Locate the cell with the specified text and output its [x, y] center coordinate. 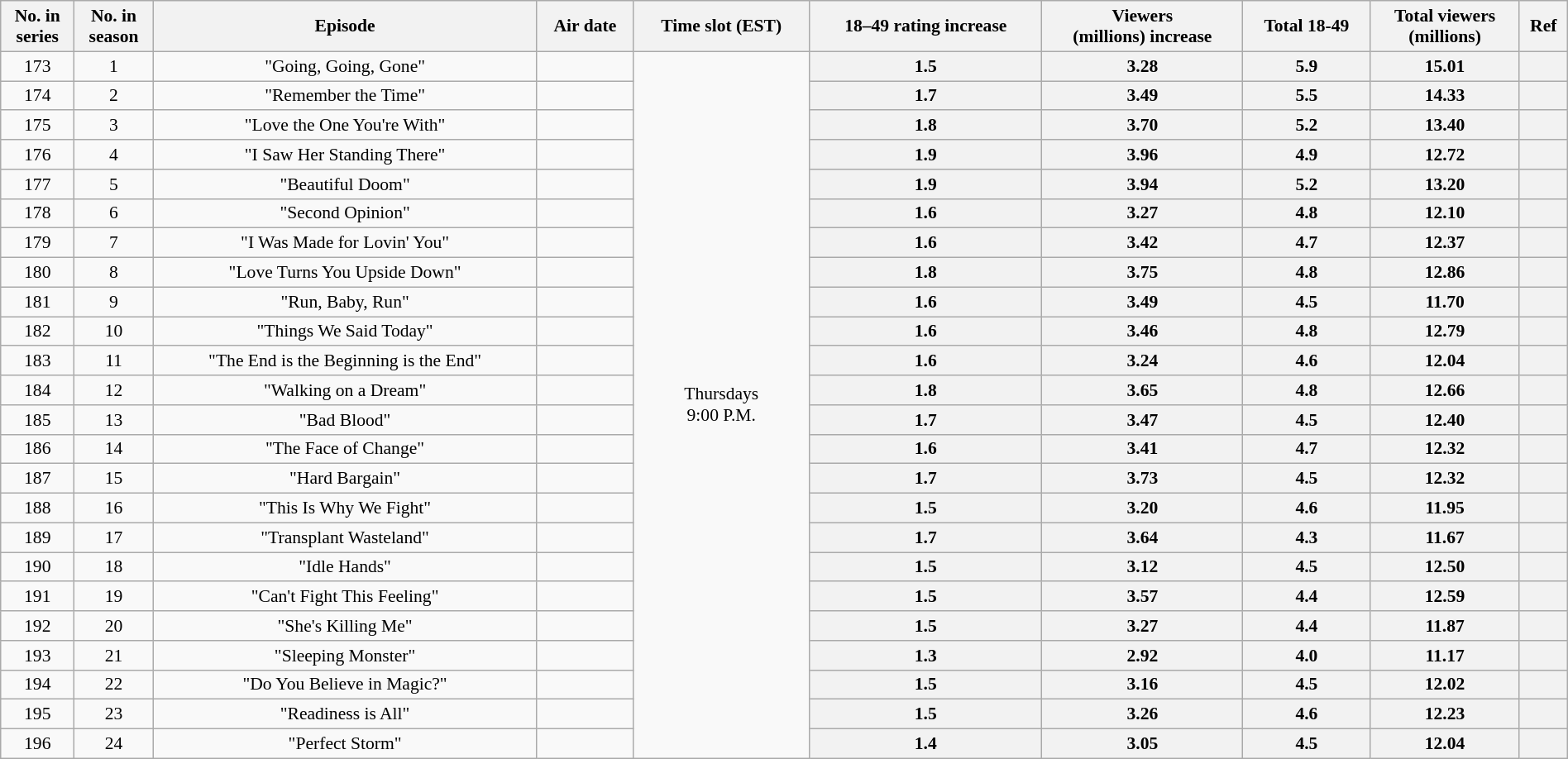
12.50 [1445, 567]
193 [38, 656]
187 [38, 479]
14.33 [1445, 96]
4 [114, 155]
12.66 [1445, 390]
186 [38, 449]
"The End is the Beginning is the End" [345, 361]
"Run, Baby, Run" [345, 302]
3.12 [1143, 567]
"She's Killing Me" [345, 626]
3.64 [1143, 537]
18 [114, 567]
3.26 [1143, 714]
"Readiness is All" [345, 714]
23 [114, 714]
"Remember the Time" [345, 96]
192 [38, 626]
"Bad Blood" [345, 420]
3 [114, 126]
1 [114, 66]
1.3 [926, 656]
12.86 [1445, 273]
12.10 [1445, 213]
3.94 [1143, 184]
16 [114, 508]
3.65 [1143, 390]
Total viewers(millions) [1445, 26]
3.70 [1143, 126]
184 [38, 390]
2 [114, 96]
15.01 [1445, 66]
11.87 [1445, 626]
"This Is Why We Fight" [345, 508]
12.37 [1445, 243]
13.20 [1445, 184]
185 [38, 420]
13 [114, 420]
"Hard Bargain" [345, 479]
3.47 [1143, 420]
176 [38, 155]
"Perfect Storm" [345, 744]
177 [38, 184]
4.0 [1307, 656]
Time slot (EST) [721, 26]
"Idle Hands" [345, 567]
3.57 [1143, 597]
11 [114, 361]
3.46 [1143, 332]
"Sleeping Monster" [345, 656]
1.4 [926, 744]
12.02 [1445, 685]
11.17 [1445, 656]
9 [114, 302]
"Can't Fight This Feeling" [345, 597]
2.92 [1143, 656]
"Do You Believe in Magic?" [345, 685]
12.72 [1445, 155]
20 [114, 626]
180 [38, 273]
6 [114, 213]
3.24 [1143, 361]
12.79 [1445, 332]
"Love the One You're With" [345, 126]
190 [38, 567]
175 [38, 126]
173 [38, 66]
7 [114, 243]
11.95 [1445, 508]
12.40 [1445, 420]
4.9 [1307, 155]
12.59 [1445, 597]
11.70 [1445, 302]
"Transplant Wasteland" [345, 537]
3.73 [1143, 479]
No. inseries [38, 26]
"The Face of Change" [345, 449]
3.42 [1143, 243]
Episode [345, 26]
4.3 [1307, 537]
3.05 [1143, 744]
3.20 [1143, 508]
"Second Opinion" [345, 213]
22 [114, 685]
3.75 [1143, 273]
"Things We Said Today" [345, 332]
5.5 [1307, 96]
Total 18-49 [1307, 26]
Ref [1543, 26]
"Love Turns You Upside Down" [345, 273]
17 [114, 537]
5.9 [1307, 66]
21 [114, 656]
"Beautiful Doom" [345, 184]
194 [38, 685]
24 [114, 744]
3.28 [1143, 66]
195 [38, 714]
"I Was Made for Lovin' You" [345, 243]
"Walking on a Dream" [345, 390]
13.40 [1445, 126]
191 [38, 597]
18–49 rating increase [926, 26]
174 [38, 96]
196 [38, 744]
Air date [586, 26]
3.96 [1143, 155]
188 [38, 508]
178 [38, 213]
19 [114, 597]
"Going, Going, Gone" [345, 66]
11.67 [1445, 537]
15 [114, 479]
10 [114, 332]
179 [38, 243]
14 [114, 449]
"I Saw Her Standing There" [345, 155]
12.23 [1445, 714]
Viewers(millions) increase [1143, 26]
182 [38, 332]
181 [38, 302]
183 [38, 361]
5 [114, 184]
3.16 [1143, 685]
Thursdays9:00 P.M. [721, 405]
189 [38, 537]
12 [114, 390]
No. inseason [114, 26]
8 [114, 273]
3.41 [1143, 449]
